Locate the cell with the specified text and output its (X, Y) center coordinate. 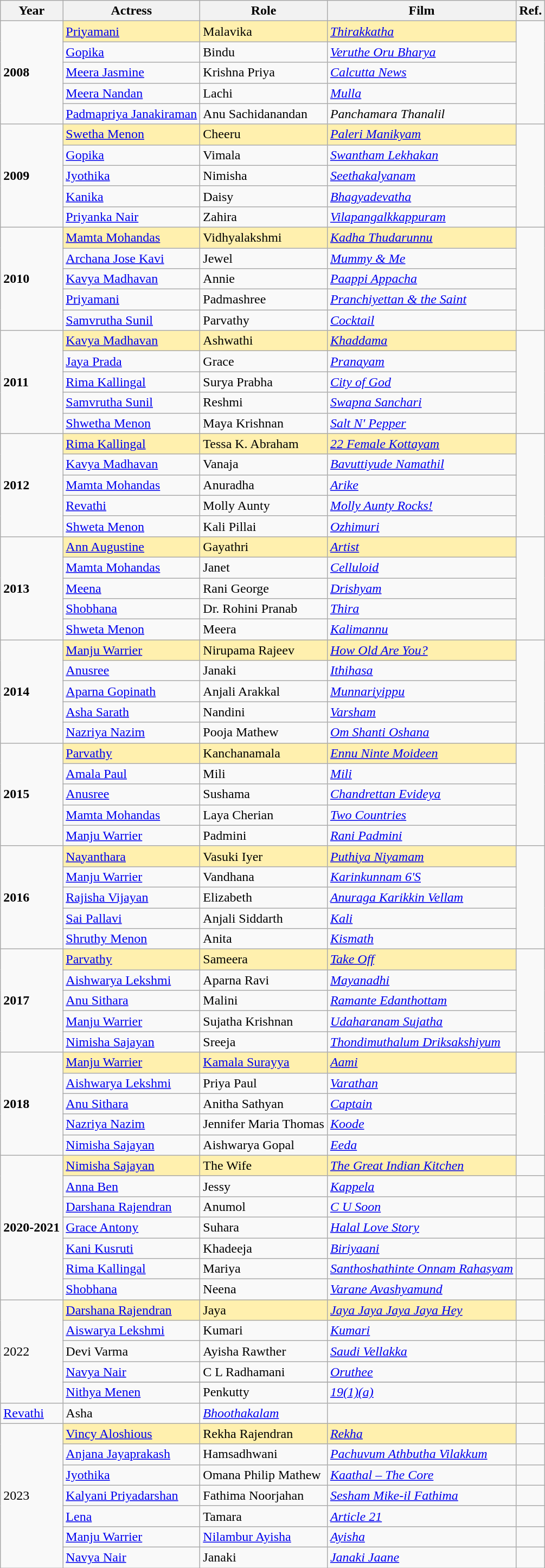
Halal Love Story (421, 1227)
2020-2021 (31, 1227)
Neena (264, 1290)
Padmashree (264, 300)
Tessa K. Abraham (264, 444)
Grace (264, 361)
Jewel (264, 258)
2018 (31, 1104)
Penkutty (264, 1392)
Gayathri (264, 547)
Tamara (264, 1516)
Actress (131, 11)
Pachuvum Athbutha Vilakkum (421, 1454)
Anjali Siddarth (264, 918)
Chandrettan Evideya (421, 794)
Ayisha Rawther (264, 1351)
Bindu (264, 52)
Amala Paul (131, 774)
Vilapangalkkappuram (421, 217)
2010 (31, 278)
Vandhana (264, 877)
Suhara (264, 1227)
Daisy (264, 196)
Ashwathi (264, 341)
Bhagyadevatha (421, 196)
Puthiya Niyamam (421, 856)
Munnariyippu (421, 691)
2023 (31, 1495)
2008 (31, 73)
Anitha Sathyan (264, 1104)
Ennu Ninte Moideen (421, 753)
Thira (421, 609)
Mummy & Me (421, 258)
Sushama (264, 794)
Anita (264, 939)
2012 (31, 485)
Jaya Jaya Jaya Jaya Hey (421, 1310)
Jessy (264, 1186)
Year (31, 11)
Anu Sachidanandan (264, 114)
2011 (31, 382)
Khaddama (421, 341)
Laya Cherian (264, 815)
Nandini (264, 712)
Aishwarya Gopal (264, 1145)
Paappi Appacha (421, 279)
Swetha Menon (131, 134)
Kali (421, 918)
Annie (264, 279)
Meera (264, 630)
City of God (421, 382)
Arike (421, 485)
Santhoshathinte Onnam Rahasyam (421, 1269)
Omana Philip Mathew (264, 1475)
Om Shanti Oshana (421, 733)
Anjana Jayaprakash (131, 1454)
Bhoothakalam (264, 1413)
Eeda (421, 1145)
Koode (421, 1124)
Elizabeth (264, 897)
Kadha Thudarunnu (421, 237)
Padmini (264, 835)
Anuradha (264, 485)
Kamala Surayya (264, 1062)
Ozhimuri (421, 526)
2009 (31, 176)
C L Radhamani (264, 1372)
Anna Ben (131, 1186)
Drishyam (421, 588)
Kanika (131, 196)
Meera Nandan (131, 93)
Ref. (530, 11)
Meena (131, 588)
Mariya (264, 1269)
Archana Jose Kavi (131, 258)
Anuraga Karikkin Vellam (421, 897)
Article 21 (421, 1516)
2016 (31, 897)
Calcutta News (421, 73)
Nilambur Ayisha (264, 1537)
Molly Aunty Rocks! (421, 506)
Veruthe Oru Bharya (421, 52)
Ramante Edanthottam (421, 1001)
Dr. Rohini Pranab (264, 609)
Paleri Manikyam (421, 134)
22 Female Kottayam (421, 444)
Swapna Sanchari (421, 403)
Zahira (264, 217)
Film (421, 11)
Anumol (264, 1207)
Saudi Vellakka (421, 1351)
2013 (31, 588)
Cheeru (264, 134)
Kappela (421, 1186)
Jaya (264, 1310)
Two Countries (421, 815)
Rekha Rajendran (264, 1434)
Pranchiyettan & the Saint (421, 300)
Asha Sarath (131, 712)
Mayanadhi (421, 980)
Varane Avashyamund (421, 1290)
Vidhyalakshmi (264, 237)
Khadeeja (264, 1248)
Sesham Mike-il Fathima (421, 1495)
Shwetha Menon (131, 423)
Aparna Gopinath (131, 691)
Malavika (264, 31)
Swantham Lekhakan (421, 155)
19(1)(a) (421, 1392)
Janet (264, 567)
Meera Jasmine (131, 73)
Artist (421, 547)
C U Soon (421, 1207)
Captain (421, 1104)
Bavuttiyude Namathil (421, 464)
Sai Pallavi (131, 918)
Cocktail (421, 320)
Padmapriya Janakiraman (131, 114)
Nayanthara (131, 856)
Nimisha (264, 176)
Lena (131, 1516)
Udaharanam Sujatha (421, 1021)
Thirakkatha (421, 31)
Rajisha Vijayan (131, 897)
Malini (264, 1001)
Kani Kusruti (131, 1248)
Shruthy Menon (131, 939)
2017 (31, 1001)
Sujatha Krishnan (264, 1021)
2022 (31, 1351)
Janaki Jaane (421, 1557)
Fathima Noorjahan (264, 1495)
Rani George (264, 588)
The Great Indian Kitchen (421, 1165)
Kanchanamala (264, 753)
Varsham (421, 712)
Lachi (264, 93)
Kali Pillai (264, 526)
Reshmi (264, 403)
Grace Antony (131, 1227)
How Old Are You? (421, 650)
2014 (31, 691)
2015 (31, 794)
Biriyaani (421, 1248)
Kalyani Priyadarshan (131, 1495)
Oruthee (421, 1372)
Kaathal – The Core (421, 1475)
Vasuki Iyer (264, 856)
Rekha (421, 1434)
The Wife (264, 1165)
Molly Aunty (264, 506)
Nirupama Rajeev (264, 650)
Aami (421, 1062)
Maya Krishnan (264, 423)
Priyanka Nair (131, 217)
Pooja Mathew (264, 733)
Pranayam (421, 361)
Role (264, 11)
Kalimannu (421, 630)
Sreeja (264, 1042)
Vimala (264, 155)
Rani Padmini (421, 835)
Celluloid (421, 567)
Seethakalyanam (421, 176)
Aparna Ravi (264, 980)
Devi Varma (131, 1351)
Thondimuthalum Driksakshiyum (421, 1042)
Aiswarya Lekshmi (131, 1331)
Kismath (421, 939)
Krishna Priya (264, 73)
Ayisha (421, 1537)
Ithihasa (421, 671)
Salt N' Pepper (421, 423)
Jaya Prada (131, 361)
Sameera (264, 960)
Ann Augustine (131, 547)
Priya Paul (264, 1083)
Nithya Menen (131, 1392)
Anjali Arakkal (264, 691)
Varathan (421, 1083)
Vincy Aloshious (131, 1434)
Asha (131, 1413)
Mulla (421, 93)
Panchamara Thanalil (421, 114)
Vanaja (264, 464)
Jennifer Maria Thomas (264, 1124)
Hamsadhwani (264, 1454)
Karinkunnam 6'S (421, 877)
Surya Prabha (264, 382)
Take Off (421, 960)
